Return the (x, y) coordinate for the center point of the cell that contains the specified text.  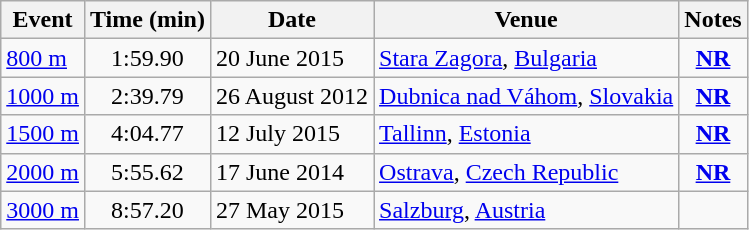
Event (43, 20)
Dubnica nad Váhom, Slovakia (526, 96)
Time (min) (147, 20)
1:59.90 (147, 58)
26 August 2012 (292, 96)
4:04.77 (147, 134)
1000 m (43, 96)
27 May 2015 (292, 210)
1500 m (43, 134)
2000 m (43, 172)
20 June 2015 (292, 58)
Date (292, 20)
12 July 2015 (292, 134)
Venue (526, 20)
2:39.79 (147, 96)
800 m (43, 58)
Salzburg, Austria (526, 210)
5:55.62 (147, 172)
17 June 2014 (292, 172)
Stara Zagora, Bulgaria (526, 58)
Tallinn, Estonia (526, 134)
Notes (713, 20)
3000 m (43, 210)
Ostrava, Czech Republic (526, 172)
8:57.20 (147, 210)
